Identify which cell holds the provided text, then report its (x, y) central coordinate. 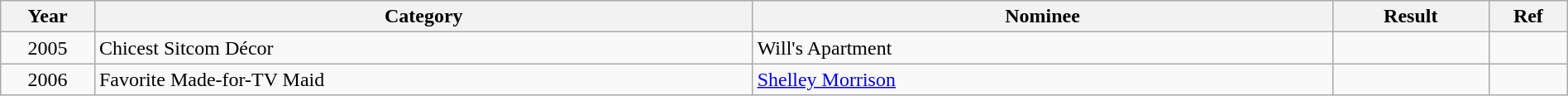
Year (48, 17)
2006 (48, 79)
Ref (1528, 17)
2005 (48, 48)
Nominee (1042, 17)
Favorite Made-for-TV Maid (423, 79)
Chicest Sitcom Décor (423, 48)
Category (423, 17)
Will's Apartment (1042, 48)
Shelley Morrison (1042, 79)
Result (1411, 17)
